Provide the (X, Y) coordinate of the cell's center where the given text is located.  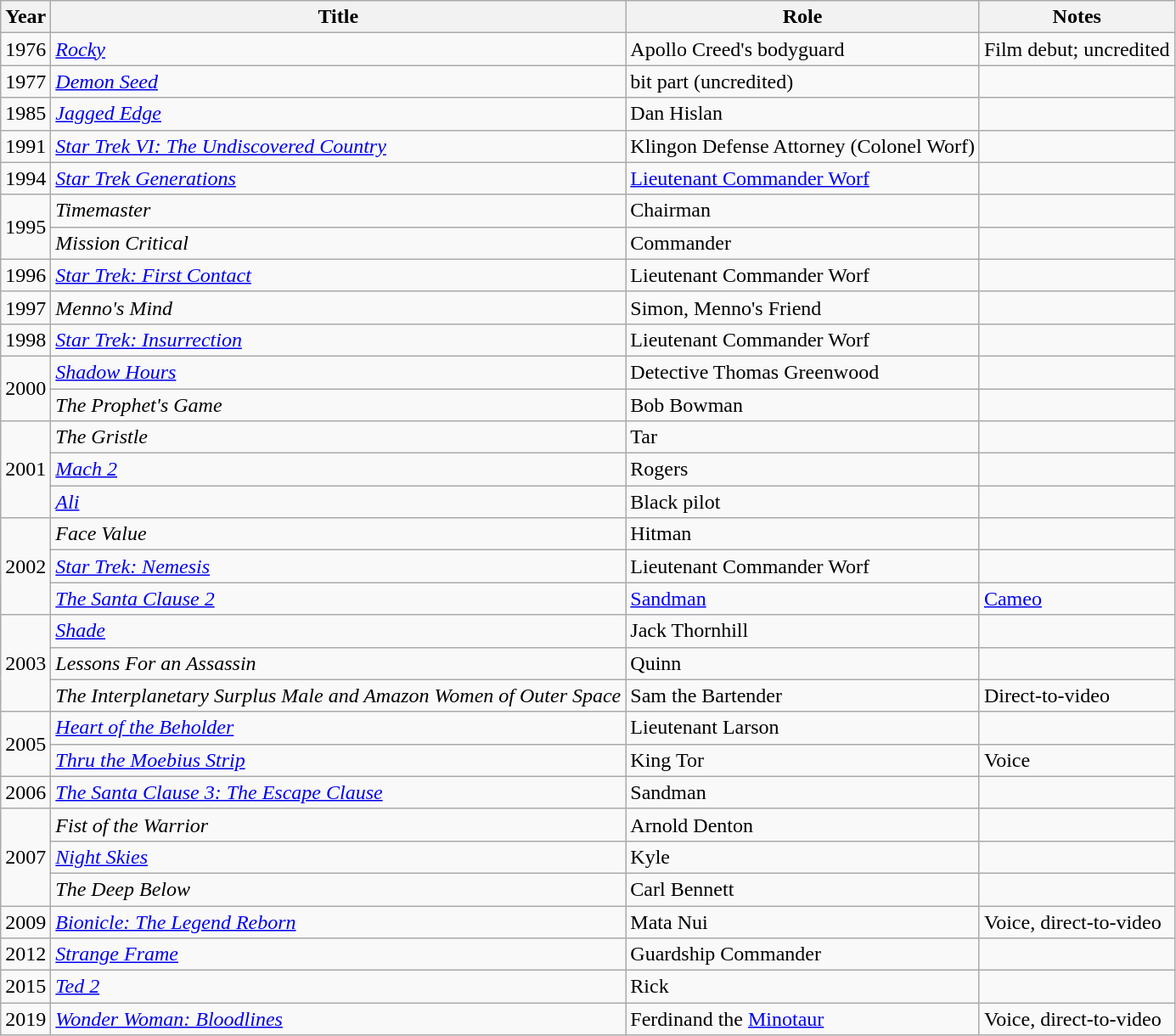
Night Skies (338, 857)
Star Trek: Nemesis (338, 566)
2006 (25, 792)
Star Trek: Insurrection (338, 340)
Sam the Bartender (803, 695)
Mission Critical (338, 243)
Strange Frame (338, 954)
1998 (25, 340)
Ferdinand the Minotaur (803, 1019)
Carl Bennett (803, 889)
1976 (25, 49)
Chairman (803, 211)
Black pilot (803, 502)
The Prophet's Game (338, 405)
2012 (25, 954)
1977 (25, 82)
Ali (338, 502)
Rocky (338, 49)
Hitman (803, 534)
Star Trek: First Contact (338, 275)
Quinn (803, 663)
Kyle (803, 857)
Commander (803, 243)
1991 (25, 146)
Demon Seed (338, 82)
Ted 2 (338, 987)
bit part (uncredited) (803, 82)
The Santa Clause 3: The Escape Clause (338, 792)
Bob Bowman (803, 405)
Tar (803, 437)
Heart of the Beholder (338, 728)
Mach 2 (338, 470)
1995 (25, 227)
The Deep Below (338, 889)
Shade (338, 631)
Lessons For an Assassin (338, 663)
Mata Nui (803, 921)
Jagged Edge (338, 114)
Lieutenant Larson (803, 728)
2001 (25, 470)
2019 (25, 1019)
Rogers (803, 470)
Bionicle: The Legend Reborn (338, 921)
Timemaster (338, 211)
The Gristle (338, 437)
Menno's Mind (338, 307)
2005 (25, 744)
1985 (25, 114)
Face Value (338, 534)
Cameo (1077, 599)
Year (25, 17)
Detective Thomas Greenwood (803, 372)
Simon, Menno's Friend (803, 307)
Star Trek Generations (338, 178)
1997 (25, 307)
Title (338, 17)
Dan Hislan (803, 114)
2009 (25, 921)
2000 (25, 388)
Star Trek VI: The Undiscovered Country (338, 146)
Arnold Denton (803, 825)
2015 (25, 987)
The Santa Clause 2 (338, 599)
1994 (25, 178)
2002 (25, 566)
2007 (25, 857)
Fist of the Warrior (338, 825)
The Interplanetary Surplus Male and Amazon Women of Outer Space (338, 695)
Voice (1077, 760)
Jack Thornhill (803, 631)
King Tor (803, 760)
Rick (803, 987)
Wonder Woman: Bloodlines (338, 1019)
Direct-to-video (1077, 695)
2003 (25, 663)
Shadow Hours (338, 372)
Notes (1077, 17)
Apollo Creed's bodyguard (803, 49)
Guardship Commander (803, 954)
Film debut; uncredited (1077, 49)
Klingon Defense Attorney (Colonel Worf) (803, 146)
Thru the Moebius Strip (338, 760)
Role (803, 17)
1996 (25, 275)
